Identify which cell holds the provided text, then report its (x, y) central coordinate. 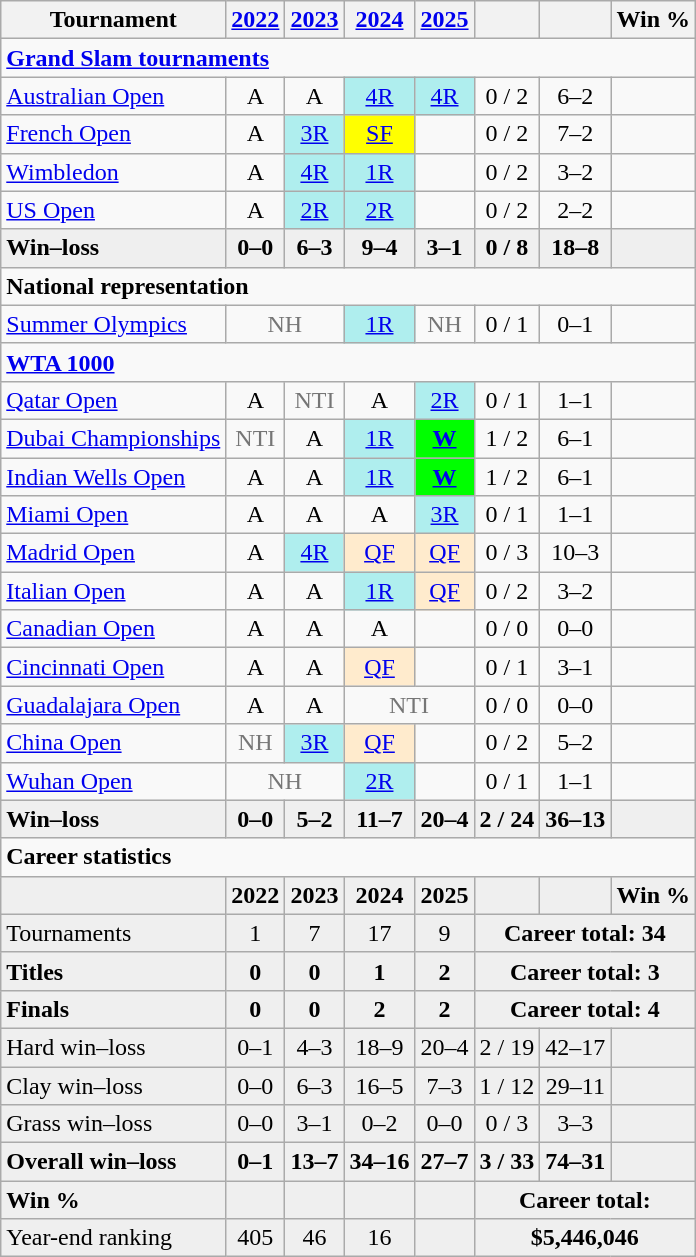
Italian Open (114, 591)
Wuhan Open (114, 781)
$5,446,046 (584, 1238)
6–2 (576, 96)
Madrid Open (114, 553)
China Open (114, 743)
Australian Open (114, 96)
Cincinnati Open (114, 667)
Finals (114, 1009)
7 (314, 933)
405 (256, 1238)
10–3 (576, 553)
3–3 (576, 1124)
Career statistics (348, 857)
18–8 (576, 248)
36–13 (576, 819)
11–7 (380, 819)
Miami Open (114, 515)
SF (380, 134)
16–5 (380, 1085)
17 (380, 933)
1 / 12 (507, 1085)
34–16 (380, 1162)
Summer Olympics (114, 324)
Career total: (584, 1200)
Career total: 4 (584, 1009)
13–7 (314, 1162)
29–11 (576, 1085)
WTA 1000 (348, 362)
2 / 24 (507, 819)
US Open (114, 210)
Tournament (114, 20)
18–9 (380, 1047)
Career total: 34 (584, 933)
Titles (114, 971)
0–2 (380, 1124)
Guadalajara Open (114, 705)
3 / 33 (507, 1162)
0 / 8 (507, 248)
French Open (114, 134)
16 (380, 1238)
Career total: 3 (584, 971)
Indian Wells Open (114, 477)
2–2 (576, 210)
9 (444, 933)
7–2 (576, 134)
Clay win–loss (114, 1085)
National representation (348, 286)
4–3 (314, 1047)
Canadian Open (114, 629)
Overall win–loss (114, 1162)
Dubai Championships (114, 438)
Year-end ranking (114, 1238)
9–4 (380, 248)
Grand Slam tournaments (348, 58)
Wimbledon (114, 172)
46 (314, 1238)
2 / 19 (507, 1047)
74–31 (576, 1162)
27–7 (444, 1162)
Grass win–loss (114, 1124)
Hard win–loss (114, 1047)
42–17 (576, 1047)
7–3 (444, 1085)
Tournaments (114, 933)
Qatar Open (114, 400)
